Detect which cell encompasses the target text, then output its (x, y) center coordinate. 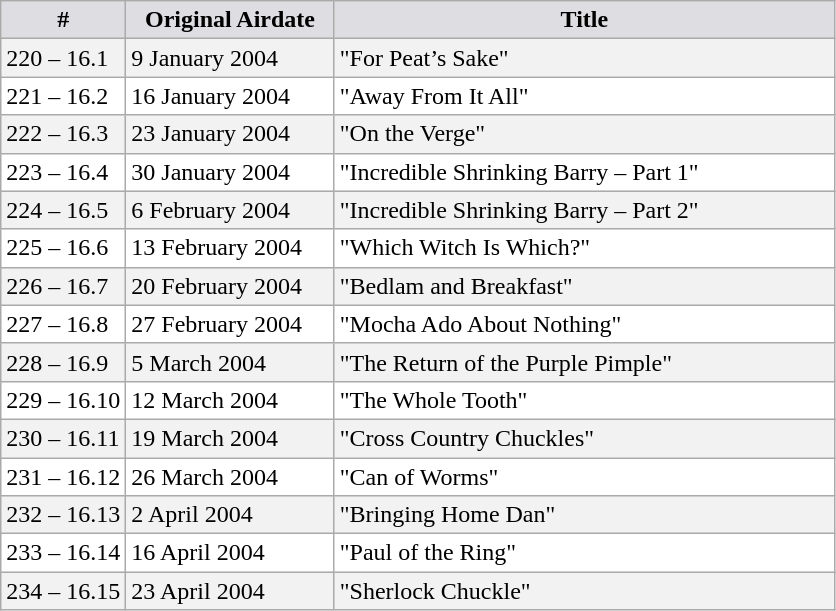
# (64, 20)
"Cross Country Chuckles" (584, 438)
229 – 16.10 (64, 400)
16 April 2004 (230, 553)
221 – 16.2 (64, 96)
13 February 2004 (230, 248)
226 – 16.7 (64, 286)
224 – 16.5 (64, 210)
"Paul of the Ring" (584, 553)
2 April 2004 (230, 515)
26 March 2004 (230, 477)
Original Airdate (230, 20)
"Bringing Home Dan" (584, 515)
30 January 2004 (230, 172)
20 February 2004 (230, 286)
230 – 16.11 (64, 438)
Title (584, 20)
"Incredible Shrinking Barry – Part 2" (584, 210)
27 February 2004 (230, 324)
23 April 2004 (230, 591)
"Sherlock Chuckle" (584, 591)
223 – 16.4 (64, 172)
228 – 16.9 (64, 362)
"Away From It All" (584, 96)
12 March 2004 (230, 400)
"Mocha Ado About Nothing" (584, 324)
232 – 16.13 (64, 515)
"Incredible Shrinking Barry – Part 1" (584, 172)
23 January 2004 (230, 134)
231 – 16.12 (64, 477)
"Can of Worms" (584, 477)
"The Whole Tooth" (584, 400)
227 – 16.8 (64, 324)
19 March 2004 (230, 438)
16 January 2004 (230, 96)
9 January 2004 (230, 58)
"The Return of the Purple Pimple" (584, 362)
6 February 2004 (230, 210)
225 – 16.6 (64, 248)
222 – 16.3 (64, 134)
233 – 16.14 (64, 553)
220 – 16.1 (64, 58)
"For Peat’s Sake" (584, 58)
"Which Witch Is Which?" (584, 248)
"On the Verge" (584, 134)
"Bedlam and Breakfast" (584, 286)
234 – 16.15 (64, 591)
5 March 2004 (230, 362)
